Scan for the cell matching the given text and deliver its [X, Y] coordinate at center. 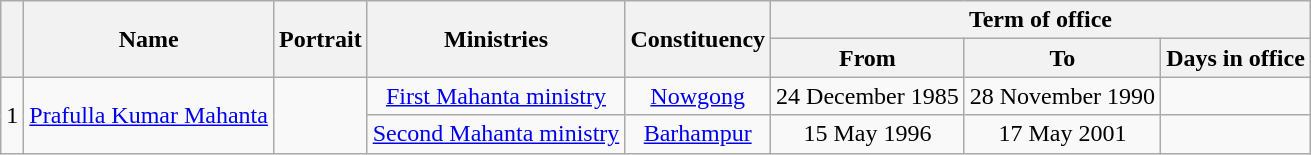
1 [12, 115]
Prafulla Kumar Mahanta [149, 115]
Ministries [496, 39]
28 November 1990 [1062, 96]
Barhampur [698, 134]
Nowgong [698, 96]
Days in office [1236, 58]
Second Mahanta ministry [496, 134]
15 May 1996 [868, 134]
24 December 1985 [868, 96]
First Mahanta ministry [496, 96]
Name [149, 39]
Portrait [320, 39]
To [1062, 58]
Term of office [1041, 20]
17 May 2001 [1062, 134]
From [868, 58]
Constituency [698, 39]
